From the cell containing the given text, extract its center point as [X, Y] coordinate. 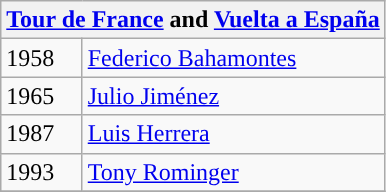
1958 [42, 58]
Federico Bahamontes [234, 58]
Tour de France and Vuelta a España [194, 20]
1993 [42, 172]
1987 [42, 134]
Tony Rominger [234, 172]
Luis Herrera [234, 134]
1965 [42, 96]
Julio Jiménez [234, 96]
